Capture the cell that displays the provided text and extract its [X, Y] central coordinate. 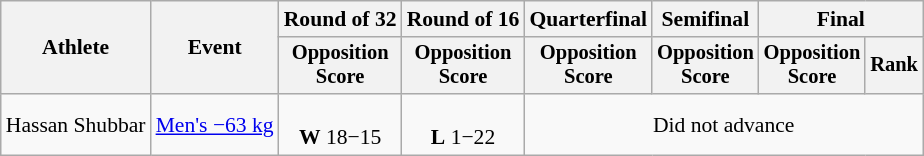
Did not advance [723, 124]
Rank [894, 66]
Men's −63 kg [215, 124]
Semifinal [706, 19]
Event [215, 48]
L 1−22 [464, 124]
Final [841, 19]
Athlete [76, 48]
W 18−15 [340, 124]
Quarterfinal [588, 19]
Round of 16 [464, 19]
Hassan Shubbar [76, 124]
Round of 32 [340, 19]
